Detect which cell encompasses the target text, then output its (x, y) center coordinate. 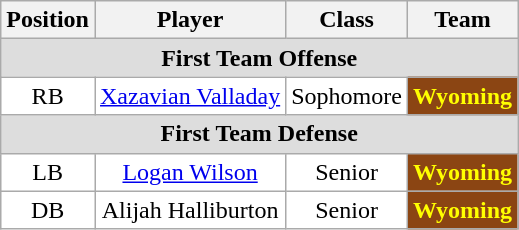
Xazavian Valladay (190, 96)
DB (48, 210)
Logan Wilson (190, 172)
Player (190, 20)
Alijah Halliburton (190, 210)
RB (48, 96)
Sophomore (347, 96)
Team (462, 20)
First Team Defense (260, 134)
Class (347, 20)
LB (48, 172)
Position (48, 20)
First Team Offense (260, 58)
